Search for the cell housing the specified text and yield its [X, Y] center coordinate. 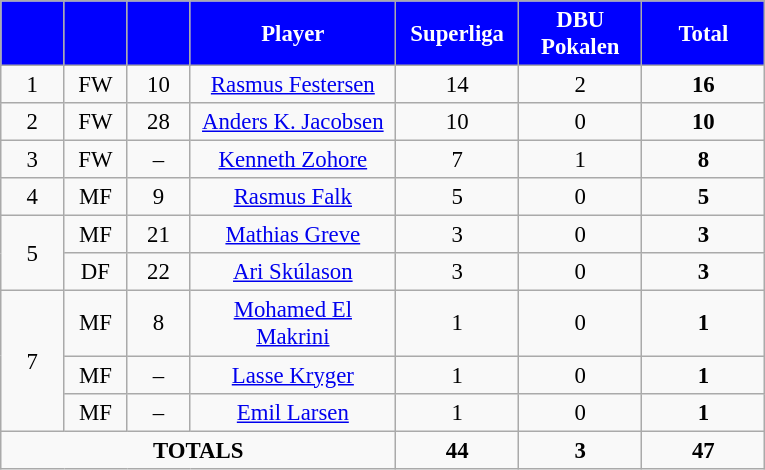
Rasmus Festersen [293, 85]
Superliga [458, 34]
Kenneth Zohore [293, 160]
DBU Pokalen [580, 34]
Emil Larsen [293, 412]
Anders K. Jacobsen [293, 122]
Player [293, 34]
22 [158, 273]
9 [158, 197]
Ari Skúlason [293, 273]
44 [458, 450]
Lasse Kryger [293, 375]
Mathias Greve [293, 235]
Rasmus Falk [293, 197]
47 [704, 450]
TOTALS [198, 450]
14 [458, 85]
DF [96, 273]
Total [704, 34]
16 [704, 85]
4 [32, 197]
21 [158, 235]
28 [158, 122]
Mohamed El Makrini [293, 324]
